Pinpoint the cell where the given text exists, returning its [X, Y] midpoint coordinate. 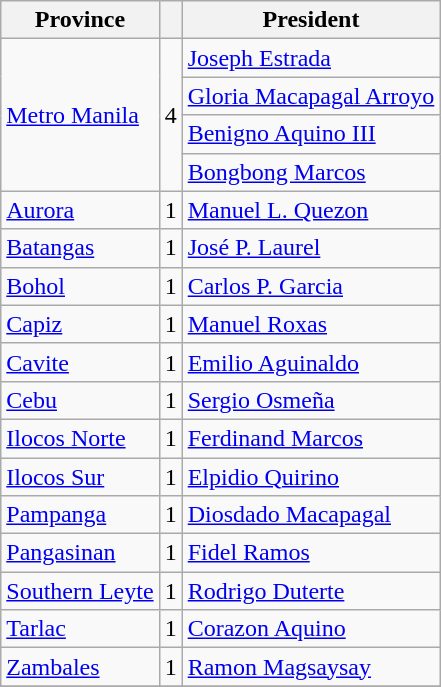
Corazon Aquino [311, 629]
Cavite [80, 362]
Fidel Ramos [311, 553]
4 [170, 115]
Ferdinand Marcos [311, 438]
Bongbong Marcos [311, 172]
Rodrigo Duterte [311, 591]
Carlos P. Garcia [311, 286]
Zambales [80, 667]
José P. Laurel [311, 248]
Ramon Magsaysay [311, 667]
Aurora [80, 210]
Ilocos Sur [80, 477]
Benigno Aquino III [311, 134]
Manuel L. Quezon [311, 210]
Metro Manila [80, 115]
Cebu [80, 400]
Batangas [80, 248]
Bohol [80, 286]
Sergio Osmeña [311, 400]
Province [80, 20]
Manuel Roxas [311, 324]
Diosdado Macapagal [311, 515]
Ilocos Norte [80, 438]
Emilio Aguinaldo [311, 362]
Southern Leyte [80, 591]
President [311, 20]
Elpidio Quirino [311, 477]
Pangasinan [80, 553]
Capiz [80, 324]
Gloria Macapagal Arroyo [311, 96]
Joseph Estrada [311, 58]
Pampanga [80, 515]
Tarlac [80, 629]
